Locate the cell with the specified text and output its [X, Y] center coordinate. 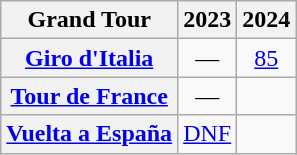
DNF [208, 134]
2023 [208, 20]
85 [266, 58]
Vuelta a España [90, 134]
Giro d'Italia [90, 58]
Tour de France [90, 96]
Grand Tour [90, 20]
2024 [266, 20]
